Provide the (x, y) coordinate of the cell's center where the given text is located.  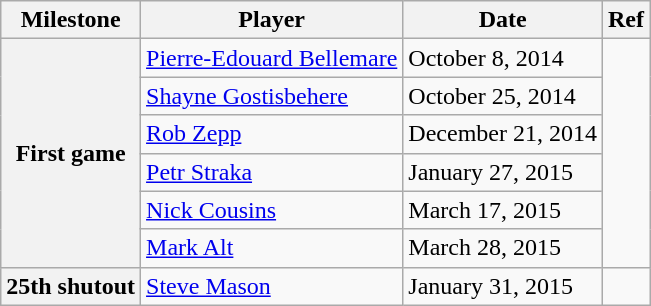
Player (272, 20)
First game (71, 153)
October 8, 2014 (503, 58)
March 17, 2015 (503, 210)
Ref (626, 20)
25th shutout (71, 286)
March 28, 2015 (503, 248)
Shayne Gostisbehere (272, 96)
Petr Straka (272, 172)
October 25, 2014 (503, 96)
Mark Alt (272, 248)
January 31, 2015 (503, 286)
Date (503, 20)
Steve Mason (272, 286)
Milestone (71, 20)
Pierre-Edouard Bellemare (272, 58)
Rob Zepp (272, 134)
Nick Cousins (272, 210)
December 21, 2014 (503, 134)
January 27, 2015 (503, 172)
